Identify which cell holds the provided text, then report its [X, Y] central coordinate. 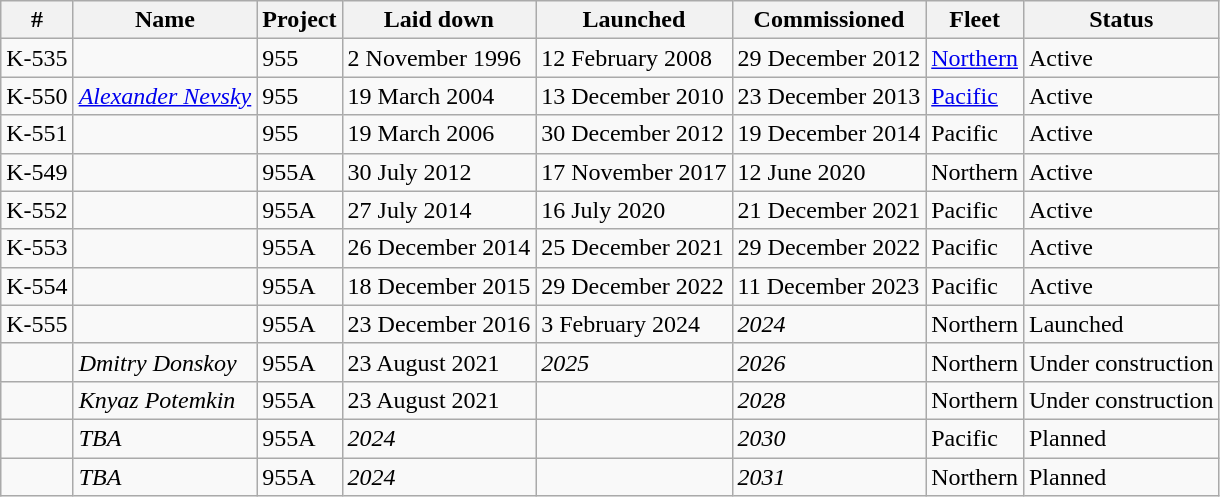
K-555 [37, 324]
30 July 2012 [439, 172]
19 March 2006 [439, 134]
19 December 2014 [829, 134]
Status [1121, 20]
K-550 [37, 96]
Knyaz Potemkin [165, 400]
2031 [829, 477]
2026 [829, 362]
Project [300, 20]
26 December 2014 [439, 248]
2 November 1996 [439, 58]
25 December 2021 [634, 248]
Dmitry Donskoy [165, 362]
# [37, 20]
Commissioned [829, 20]
K-535 [37, 58]
Name [165, 20]
Alexander Nevsky [165, 96]
2025 [634, 362]
K-553 [37, 248]
11 December 2023 [829, 286]
Laid down [439, 20]
13 December 2010 [634, 96]
19 March 2004 [439, 96]
16 July 2020 [634, 210]
30 December 2012 [634, 134]
2030 [829, 438]
18 December 2015 [439, 286]
23 December 2013 [829, 96]
17 November 2017 [634, 172]
27 July 2014 [439, 210]
K-554 [37, 286]
2028 [829, 400]
Fleet [975, 20]
K-551 [37, 134]
12 February 2008 [634, 58]
3 February 2024 [634, 324]
12 June 2020 [829, 172]
K-552 [37, 210]
21 December 2021 [829, 210]
29 December 2012 [829, 58]
23 December 2016 [439, 324]
K-549 [37, 172]
